Locate the cell with the specified text and output its (x, y) center coordinate. 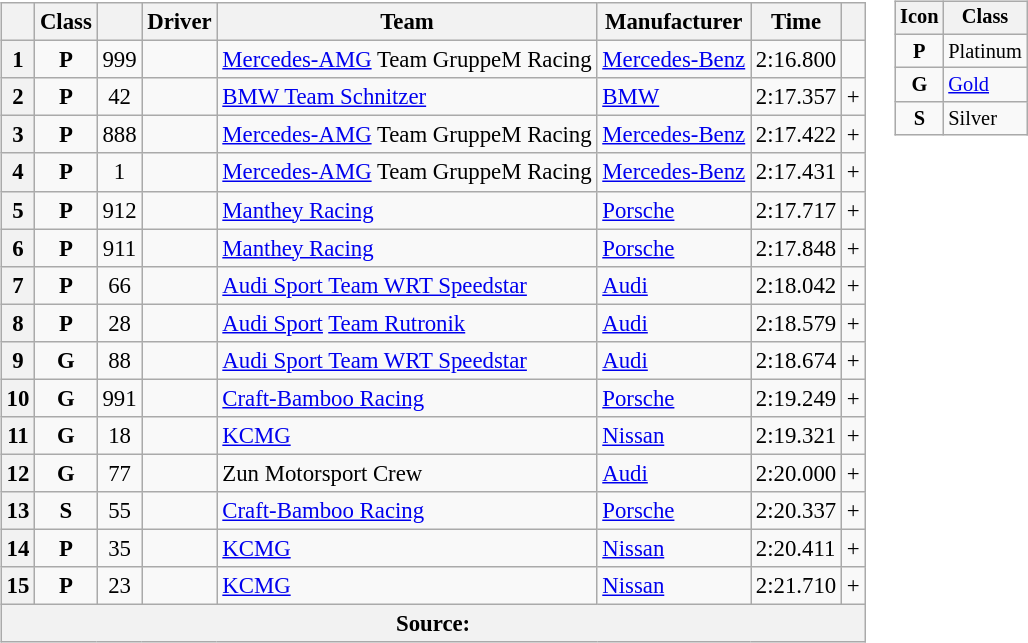
2:20.000 (796, 473)
23 (120, 586)
Silver (984, 119)
55 (120, 511)
Driver (180, 22)
Audi Sport Team Rutronik (407, 323)
BMW (674, 97)
28 (120, 323)
77 (120, 473)
18 (120, 436)
35 (120, 548)
BMW Team Schnitzer (407, 97)
42 (120, 97)
999 (120, 60)
12 (18, 473)
7 (18, 285)
Source: (433, 624)
11 (18, 436)
Platinum (984, 51)
2:18.579 (796, 323)
Manufacturer (674, 22)
2:18.674 (796, 360)
Time (796, 22)
5 (18, 210)
991 (120, 398)
912 (120, 210)
Gold (984, 85)
66 (120, 285)
2:17.431 (796, 172)
2:18.042 (796, 285)
13 (18, 511)
2:17.422 (796, 135)
88 (120, 360)
2:19.249 (796, 398)
2:21.710 (796, 586)
2:16.800 (796, 60)
Icon (919, 18)
4 (18, 172)
2:17.357 (796, 97)
15 (18, 586)
2:17.848 (796, 248)
10 (18, 398)
911 (120, 248)
8 (18, 323)
2:20.337 (796, 511)
Team (407, 22)
14 (18, 548)
2:20.411 (796, 548)
2:19.321 (796, 436)
3 (18, 135)
Zun Motorsport Crew (407, 473)
2:17.717 (796, 210)
9 (18, 360)
2 (18, 97)
888 (120, 135)
6 (18, 248)
